Scan for the cell matching the given text and deliver its (X, Y) coordinate at center. 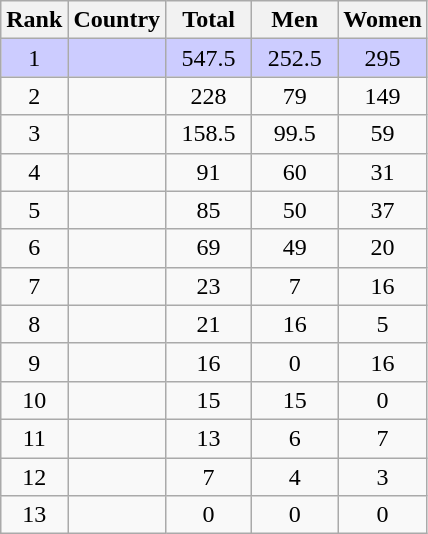
23 (209, 286)
99.5 (295, 134)
60 (295, 172)
91 (209, 172)
21 (209, 324)
49 (295, 248)
228 (209, 96)
37 (383, 210)
8 (34, 324)
11 (34, 438)
Country (117, 20)
252.5 (295, 58)
2 (34, 96)
1 (34, 58)
20 (383, 248)
Women (383, 20)
31 (383, 172)
12 (34, 477)
79 (295, 96)
158.5 (209, 134)
10 (34, 400)
85 (209, 210)
50 (295, 210)
Men (295, 20)
547.5 (209, 58)
Rank (34, 20)
149 (383, 96)
9 (34, 362)
Total (209, 20)
295 (383, 58)
69 (209, 248)
59 (383, 134)
